Pinpoint the cell where the given text exists, returning its [x, y] midpoint coordinate. 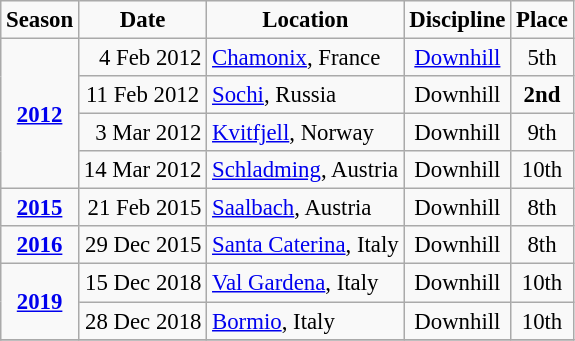
Val Gardena, Italy [306, 283]
4 Feb 2012 [142, 58]
Date [142, 20]
5th [542, 58]
Bormio, Italy [306, 321]
2nd [542, 95]
Schladming, Austria [306, 170]
Season [40, 20]
9th [542, 133]
Discipline [458, 20]
14 Mar 2012 [142, 170]
28 Dec 2018 [142, 321]
2019 [40, 302]
29 Dec 2015 [142, 245]
11 Feb 2012 [142, 95]
Sochi, Russia [306, 95]
2016 [40, 245]
Santa Caterina, Italy [306, 245]
15 Dec 2018 [142, 283]
Kvitfjell, Norway [306, 133]
Chamonix, France [306, 58]
2012 [40, 114]
Place [542, 20]
Location [306, 20]
2015 [40, 208]
21 Feb 2015 [142, 208]
Saalbach, Austria [306, 208]
3 Mar 2012 [142, 133]
